Find where the given text appears and provide that cell's center as [X, Y] coordinate. 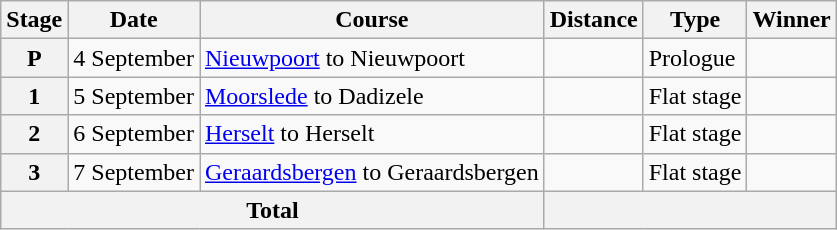
Winner [792, 20]
Stage [34, 20]
2 [34, 134]
Geraardsbergen to Geraardsbergen [372, 172]
Course [372, 20]
7 September [134, 172]
Prologue [695, 58]
6 September [134, 134]
3 [34, 172]
P [34, 58]
Total [272, 210]
5 September [134, 96]
4 September [134, 58]
Herselt to Herselt [372, 134]
Date [134, 20]
1 [34, 96]
Distance [594, 20]
Type [695, 20]
Moorslede to Dadizele [372, 96]
Nieuwpoort to Nieuwpoort [372, 58]
